Detect which cell encompasses the target text, then output its (x, y) center coordinate. 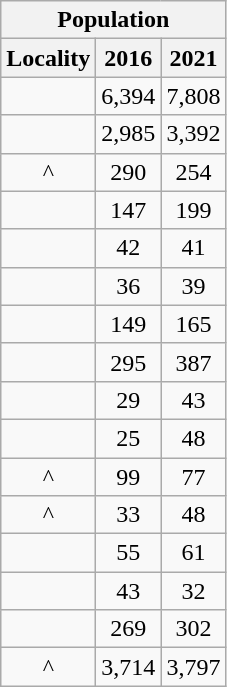
25 (128, 438)
147 (128, 210)
290 (128, 172)
42 (128, 248)
6,394 (128, 96)
29 (128, 400)
199 (194, 210)
33 (128, 515)
Locality (48, 58)
3,392 (194, 134)
99 (128, 477)
55 (128, 553)
39 (194, 286)
77 (194, 477)
3,797 (194, 667)
41 (194, 248)
32 (194, 591)
Population (114, 20)
36 (128, 286)
254 (194, 172)
149 (128, 324)
269 (128, 629)
295 (128, 362)
165 (194, 324)
387 (194, 362)
7,808 (194, 96)
2021 (194, 58)
2,985 (128, 134)
302 (194, 629)
2016 (128, 58)
61 (194, 553)
3,714 (128, 667)
